Identify which cell holds the provided text, then report its [x, y] central coordinate. 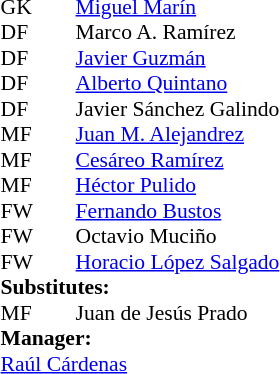
Horacio López Salgado [178, 262]
Manager: [140, 339]
Juan M. Alejandrez [178, 135]
Octavio Muciño [178, 237]
Juan de Jesús Prado [178, 313]
Fernando Bustos [178, 211]
Héctor Pulido [178, 185]
Javier Sánchez Galindo [178, 109]
Javier Guzmán [178, 58]
Cesáreo Ramírez [178, 160]
Substitutes: [140, 287]
Alberto Quintano [178, 83]
Marco A. Ramírez [178, 33]
